Scan for the cell matching the given text and deliver its (X, Y) coordinate at center. 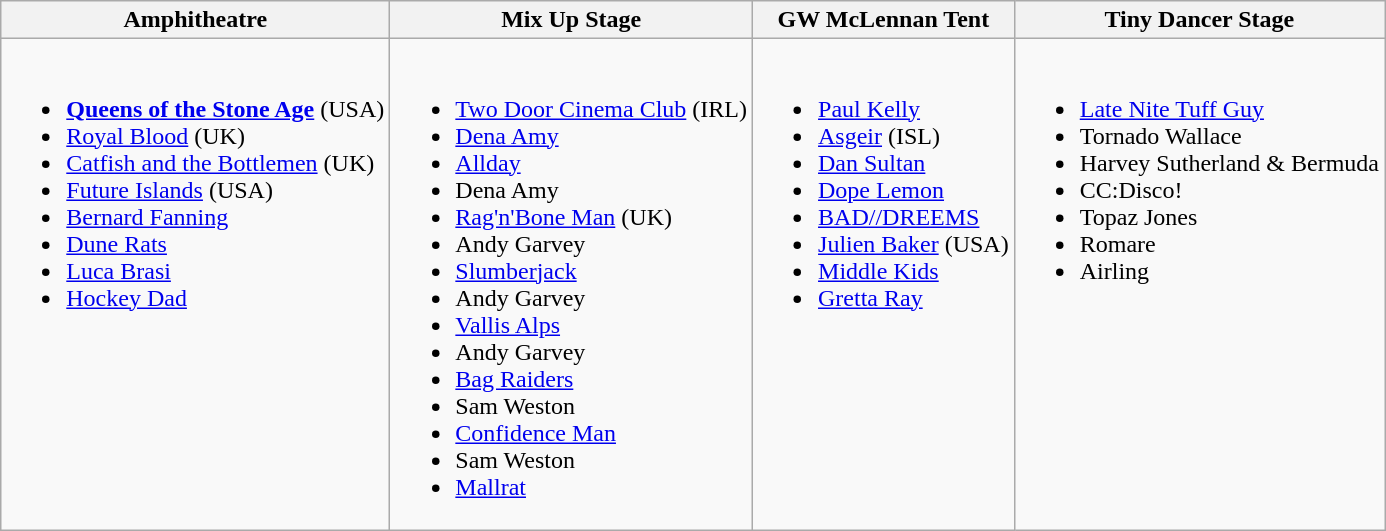
GW McLennan Tent (884, 20)
Paul KellyAsgeir (ISL)Dan SultanDope LemonBAD//DREEMSJulien Baker (USA)Middle KidsGretta Ray (884, 284)
Mix Up Stage (572, 20)
Late Nite Tuff GuyTornado WallaceHarvey Sutherland & BermudaCC:Disco!Topaz JonesRomareAirling (1199, 284)
Amphitheatre (196, 20)
Tiny Dancer Stage (1199, 20)
Queens of the Stone Age (USA)Royal Blood (UK)Catfish and the Bottlemen (UK)Future Islands (USA)Bernard FanningDune RatsLuca BrasiHockey Dad (196, 284)
